Output the [x, y] coordinate of the center of the cell containing the given text.  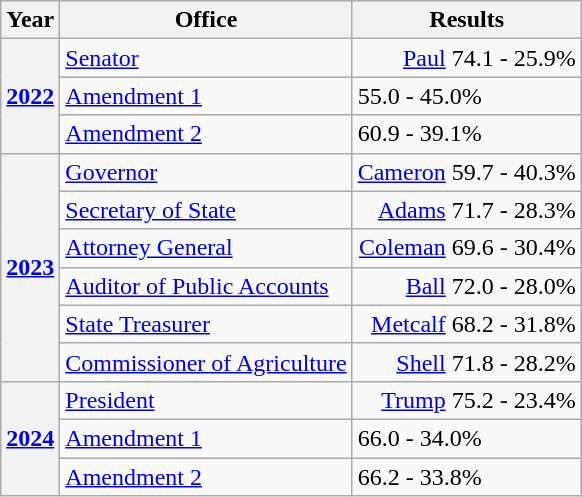
55.0 - 45.0% [466, 96]
Results [466, 20]
Year [30, 20]
Senator [206, 58]
Attorney General [206, 248]
Governor [206, 172]
Trump 75.2 - 23.4% [466, 400]
Adams 71.7 - 28.3% [466, 210]
Office [206, 20]
Cameron 59.7 - 40.3% [466, 172]
State Treasurer [206, 324]
2023 [30, 267]
President [206, 400]
Commissioner of Agriculture [206, 362]
60.9 - 39.1% [466, 134]
Paul 74.1 - 25.9% [466, 58]
Coleman 69.6 - 30.4% [466, 248]
Metcalf 68.2 - 31.8% [466, 324]
2024 [30, 438]
66.0 - 34.0% [466, 438]
Shell 71.8 - 28.2% [466, 362]
Auditor of Public Accounts [206, 286]
2022 [30, 96]
66.2 - 33.8% [466, 477]
Secretary of State [206, 210]
Ball 72.0 - 28.0% [466, 286]
